Pinpoint the cell where the given text exists, returning its [x, y] midpoint coordinate. 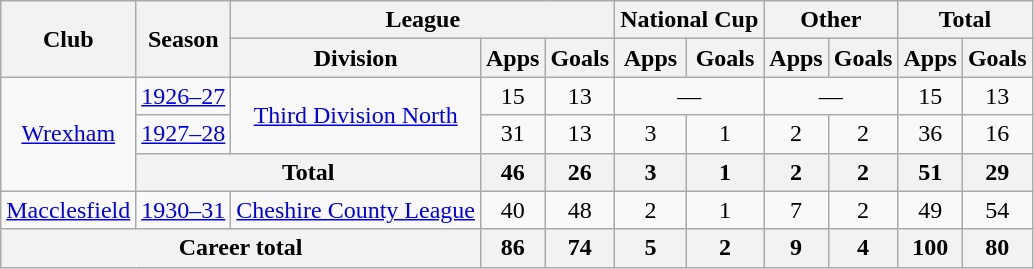
16 [997, 134]
5 [651, 248]
National Cup [690, 20]
Division [356, 58]
Cheshire County League [356, 210]
100 [930, 248]
League [423, 20]
1927–28 [184, 134]
1930–31 [184, 210]
Club [68, 39]
54 [997, 210]
Career total [241, 248]
48 [580, 210]
26 [580, 172]
Third Division North [356, 115]
40 [512, 210]
4 [863, 248]
29 [997, 172]
80 [997, 248]
46 [512, 172]
51 [930, 172]
36 [930, 134]
9 [796, 248]
74 [580, 248]
1926–27 [184, 96]
7 [796, 210]
31 [512, 134]
Season [184, 39]
Other [831, 20]
Wrexham [68, 134]
Macclesfield [68, 210]
49 [930, 210]
86 [512, 248]
